Identify which cell holds the provided text, then report its (X, Y) central coordinate. 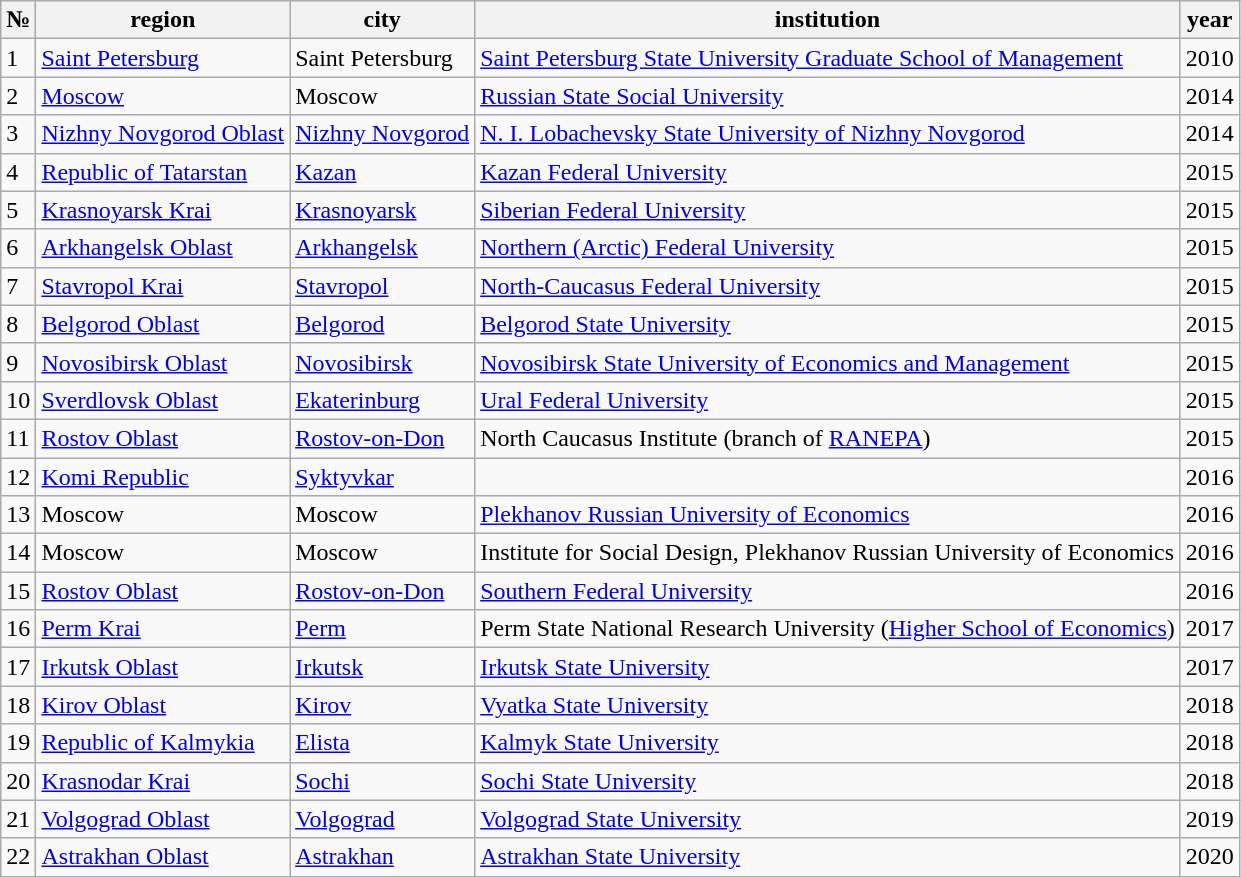
4 (18, 172)
North Caucasus Institute (branch of RANEPA) (828, 438)
Vyatka State University (828, 705)
Sochi State University (828, 781)
Republic of Tatarstan (163, 172)
Nizhny Novgorod (382, 134)
9 (18, 362)
Arkhangelsk (382, 248)
Kalmyk State University (828, 743)
7 (18, 286)
Krasnoyarsk Krai (163, 210)
Volgograd (382, 819)
20 (18, 781)
Krasnoyarsk (382, 210)
19 (18, 743)
Southern Federal University (828, 591)
Syktyvkar (382, 477)
Irkutsk State University (828, 667)
2010 (1210, 58)
Institute for Social Design, Plekhanov Russian University of Economics (828, 553)
2019 (1210, 819)
10 (18, 400)
Ural Federal University (828, 400)
14 (18, 553)
3 (18, 134)
Irkutsk Oblast (163, 667)
Novosibirsk Oblast (163, 362)
1 (18, 58)
Nizhny Novgorod Oblast (163, 134)
Ekaterinburg (382, 400)
region (163, 20)
Plekhanov Russian University of Economics (828, 515)
Astrakhan (382, 857)
Sverdlovsk Oblast (163, 400)
Volgograd State University (828, 819)
22 (18, 857)
Irkutsk (382, 667)
Sochi (382, 781)
Komi Republic (163, 477)
13 (18, 515)
18 (18, 705)
16 (18, 629)
5 (18, 210)
Belgorod Oblast (163, 324)
institution (828, 20)
year (1210, 20)
Russian State Social University (828, 96)
Novosibirsk State University of Economics and Management (828, 362)
N. I. Lobachevsky State University of Nizhny Novgorod (828, 134)
Krasnodar Krai (163, 781)
Arkhangelsk Oblast (163, 248)
№ (18, 20)
Stavropol Krai (163, 286)
12 (18, 477)
Siberian Federal University (828, 210)
17 (18, 667)
11 (18, 438)
Perm (382, 629)
Kazan Federal University (828, 172)
Perm Krai (163, 629)
city (382, 20)
Perm State National Research University (Higher School of Economics) (828, 629)
Kazan (382, 172)
Volgograd Oblast (163, 819)
6 (18, 248)
Saint Petersburg State University Graduate School of Management (828, 58)
Belgorod State University (828, 324)
North-Caucasus Federal University (828, 286)
Belgorod (382, 324)
21 (18, 819)
Novosibirsk (382, 362)
Kirov (382, 705)
Elista (382, 743)
2 (18, 96)
Northern (Arctic) Federal University (828, 248)
8 (18, 324)
Stavropol (382, 286)
Astrakhan State University (828, 857)
Astrakhan Oblast (163, 857)
2020 (1210, 857)
Kirov Oblast (163, 705)
15 (18, 591)
Republic of Kalmykia (163, 743)
